Return the (x, y) coordinate for the center point of the cell that contains the specified text.  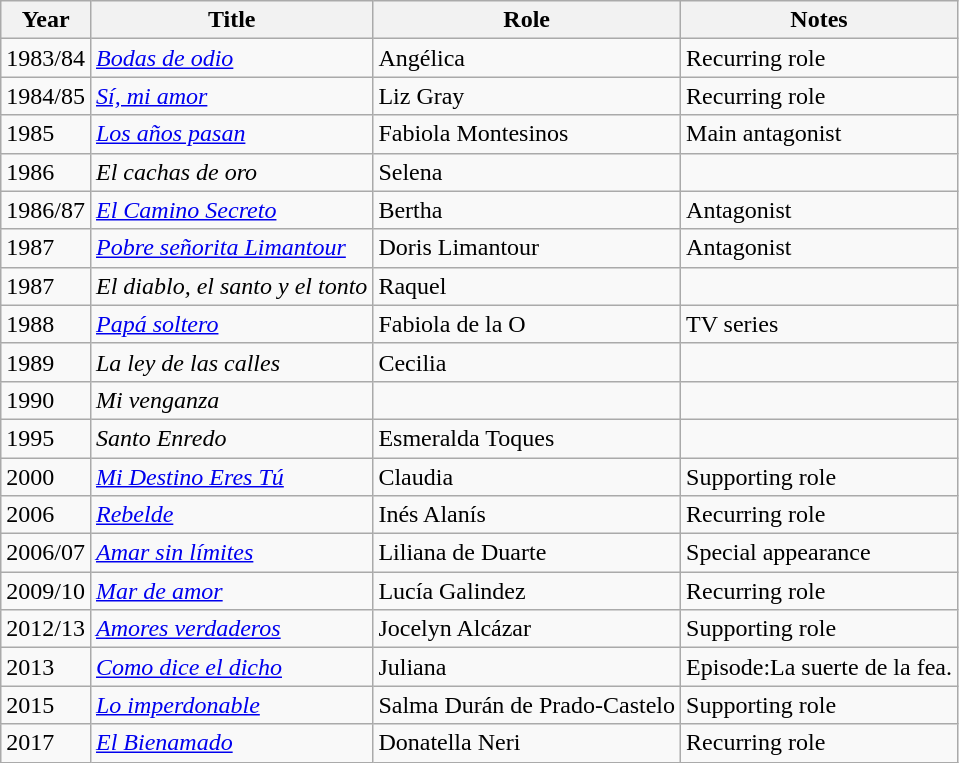
Juliana (527, 667)
1988 (46, 324)
Doris Limantour (527, 248)
Rebelde (231, 515)
Bertha (527, 210)
Special appearance (820, 553)
Year (46, 20)
El Camino Secreto (231, 210)
Bodas de odio (231, 58)
Mar de amor (231, 591)
Inés Alanís (527, 515)
Amores verdaderos (231, 629)
2013 (46, 667)
Como dice el dicho (231, 667)
Amar sin límites (231, 553)
El diablo, el santo y el tonto (231, 286)
1986/87 (46, 210)
Fabiola Montesinos (527, 134)
Liliana de Duarte (527, 553)
2000 (46, 477)
2009/10 (46, 591)
Claudia (527, 477)
Santo Enredo (231, 438)
Liz Gray (527, 96)
Lo imperdonable (231, 705)
1983/84 (46, 58)
Notes (820, 20)
Jocelyn Alcázar (527, 629)
Title (231, 20)
Raquel (527, 286)
TV series (820, 324)
Angélica (527, 58)
1984/85 (46, 96)
Main antagonist (820, 134)
Selena (527, 172)
1985 (46, 134)
Mi venganza (231, 400)
Cecilia (527, 362)
2015 (46, 705)
2017 (46, 743)
2006/07 (46, 553)
Donatella Neri (527, 743)
1995 (46, 438)
La ley de las calles (231, 362)
Salma Durán de Prado-Castelo (527, 705)
2012/13 (46, 629)
Role (527, 20)
El Bienamado (231, 743)
Episode:La suerte de la fea. (820, 667)
Papá soltero (231, 324)
1990 (46, 400)
1989 (46, 362)
Fabiola de la O (527, 324)
Los años pasan (231, 134)
El cachas de oro (231, 172)
Lucía Galindez (527, 591)
Pobre señorita Limantour (231, 248)
1986 (46, 172)
Sí, mi amor (231, 96)
Mi Destino Eres Tú (231, 477)
2006 (46, 515)
Esmeralda Toques (527, 438)
